Scan for the cell matching the given text and deliver its [X, Y] coordinate at center. 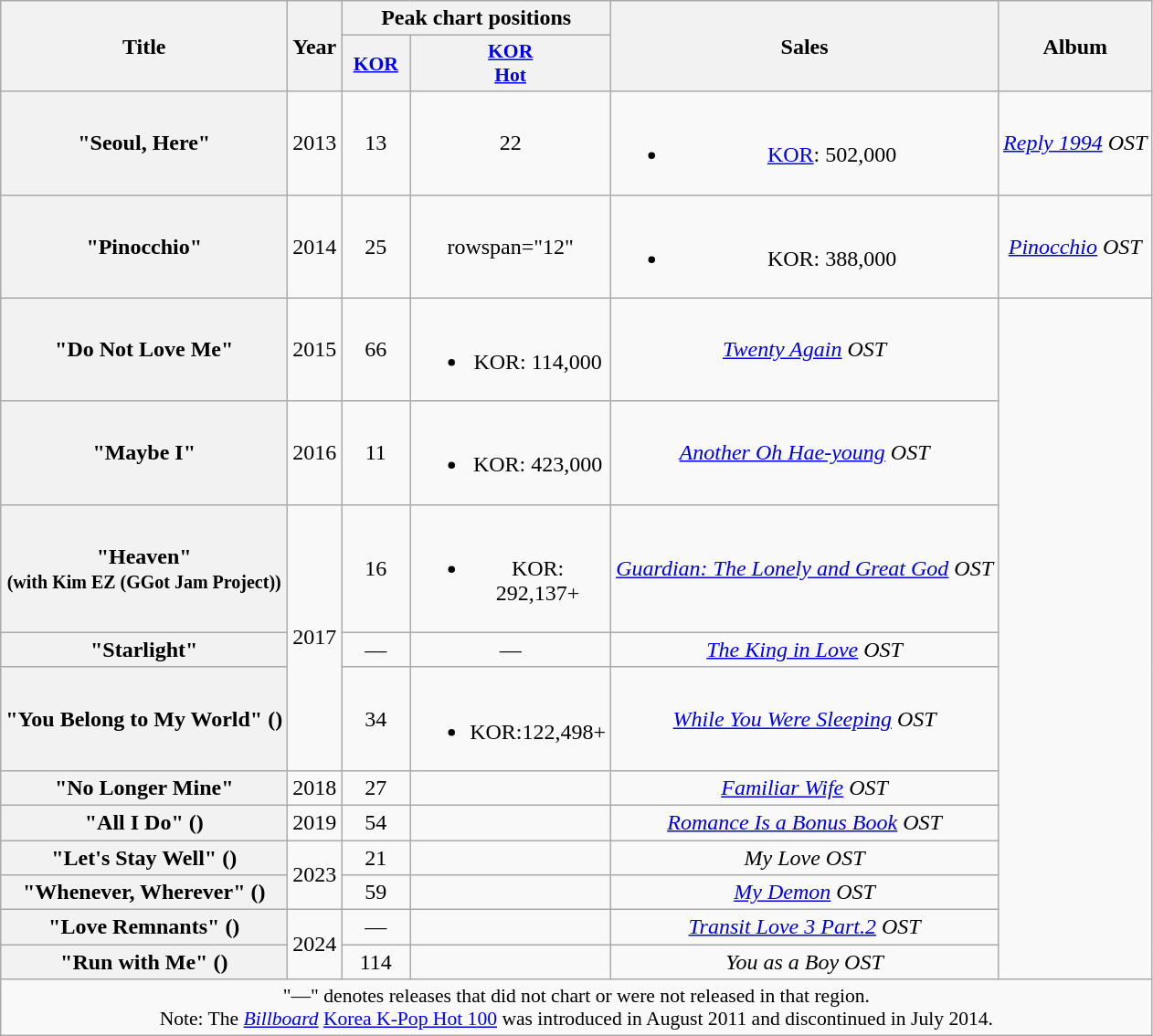
Guardian: The Lonely and Great God OST [805, 568]
"Heaven"(with Kim EZ (GGot Jam Project)) [144, 568]
KOR:122,498+ [511, 718]
2018 [314, 788]
You as a Boy OST [805, 962]
25 [376, 247]
"No Longer Mine" [144, 788]
"Seoul, Here" [144, 143]
Year [314, 46]
Romance Is a Bonus Book OST [805, 822]
rowspan="12" [511, 247]
"Love Remnants" () [144, 927]
2024 [314, 945]
2015 [314, 349]
2019 [314, 822]
"Pinocchio" [144, 247]
Sales [805, 46]
KOR [376, 64]
Twenty Again OST [805, 349]
"Maybe I" [144, 453]
Album [1075, 46]
Another Oh Hae-young OST [805, 453]
Reply 1994 OST [1075, 143]
KOR: 502,000 [805, 143]
114 [376, 962]
59 [376, 893]
22 [511, 143]
21 [376, 858]
"You Belong to My World" () [144, 718]
"Let's Stay Well" () [144, 858]
KOR: 388,000 [805, 247]
27 [376, 788]
2016 [314, 453]
"Run with Me" () [144, 962]
2017 [314, 638]
My Love OST [805, 858]
KOR: 423,000 [511, 453]
KOR: 292,137+ [511, 568]
2023 [314, 875]
"Do Not Love Me" [144, 349]
"Starlight" [144, 650]
KORHot [511, 64]
54 [376, 822]
While You Were Sleeping OST [805, 718]
Familiar Wife OST [805, 788]
The King in Love OST [805, 650]
My Demon OST [805, 893]
Peak chart positions [477, 18]
Transit Love 3 Part.2 OST [805, 927]
11 [376, 453]
2013 [314, 143]
2014 [314, 247]
34 [376, 718]
66 [376, 349]
"All I Do" () [144, 822]
Pinocchio OST [1075, 247]
"Whenever, Wherever" () [144, 893]
KOR: 114,000 [511, 349]
16 [376, 568]
13 [376, 143]
Title [144, 46]
